Search for the cell housing the specified text and yield its (x, y) center coordinate. 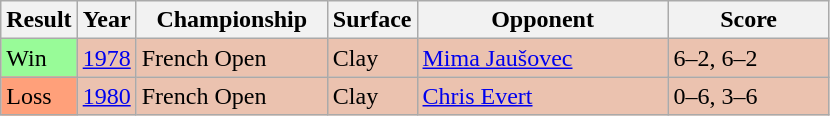
Result (39, 20)
Opponent (542, 20)
Win (39, 58)
Score (748, 20)
Championship (232, 20)
Chris Evert (542, 96)
Mima Jaušovec (542, 58)
1978 (106, 58)
Loss (39, 96)
6–2, 6–2 (748, 58)
0–6, 3–6 (748, 96)
Surface (372, 20)
Year (106, 20)
1980 (106, 96)
